Return [X, Y] of the center of cell containing provided text 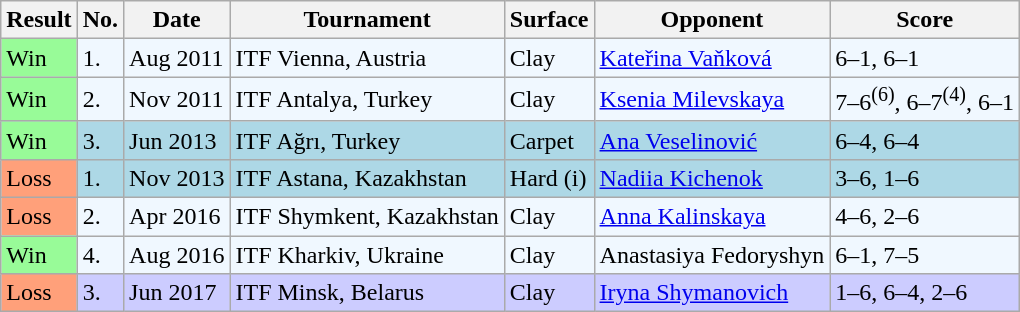
4–6, 2–6 [925, 217]
6–1, 6–1 [925, 58]
ITF Kharkiv, Ukraine [367, 255]
Carpet [549, 140]
6–1, 7–5 [925, 255]
Iryna Shymanovich [712, 293]
Nov 2013 [177, 178]
Anastasiya Fedoryshyn [712, 255]
Anna Kalinskaya [712, 217]
Surface [549, 20]
Ksenia Milevskaya [712, 100]
Nadiia Kichenok [712, 178]
Result [39, 20]
Ana Veselinović [712, 140]
Apr 2016 [177, 217]
1–6, 6–4, 2–6 [925, 293]
No. [100, 20]
Score [925, 20]
Aug 2011 [177, 58]
Jun 2013 [177, 140]
ITF Minsk, Belarus [367, 293]
Opponent [712, 20]
ITF Antalya, Turkey [367, 100]
ITF Ağrı, Turkey [367, 140]
ITF Astana, Kazakhstan [367, 178]
4. [100, 255]
Nov 2011 [177, 100]
ITF Vienna, Austria [367, 58]
Aug 2016 [177, 255]
Date [177, 20]
7–6(6), 6–7(4), 6–1 [925, 100]
Tournament [367, 20]
6–4, 6–4 [925, 140]
3–6, 1–6 [925, 178]
Jun 2017 [177, 293]
Hard (i) [549, 178]
ITF Shymkent, Kazakhstan [367, 217]
Kateřina Vaňková [712, 58]
